Capture the cell that displays the provided text and extract its (X, Y) central coordinate. 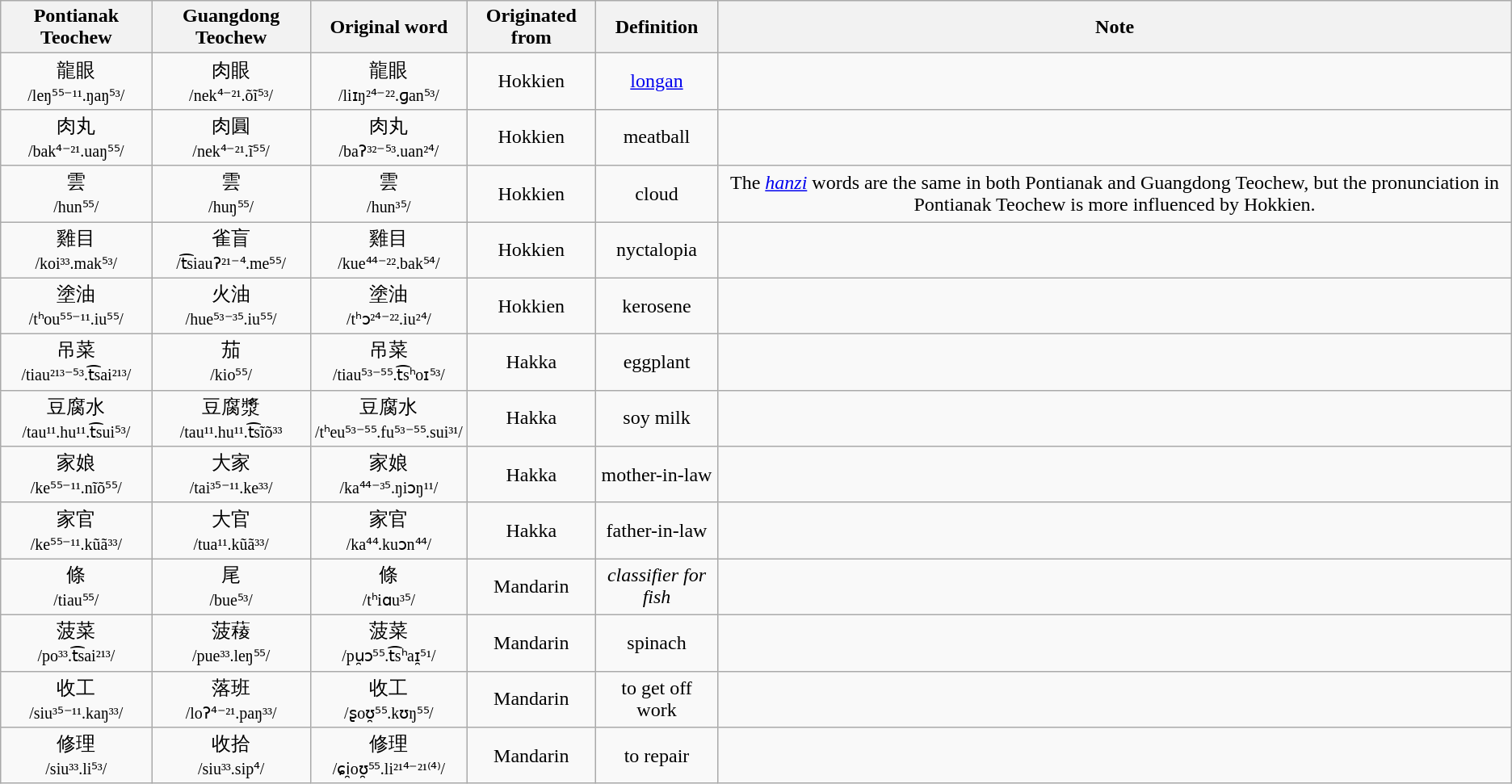
father-in-law (657, 530)
mother-in-law (657, 475)
Original word (388, 27)
吊菜/tiau²¹³⁻⁵³.t͡sai²¹³/ (76, 363)
修理/siu³³.li⁵³/ (76, 756)
雞目/kue⁴⁴⁻²².bak⁵⁴/ (388, 249)
肉丸/baʔ³²⁻⁵³.uan²⁴/ (388, 137)
肉圓/nek⁴⁻²¹.ĩ⁵⁵/ (231, 137)
落班/loʔ⁴⁻²¹.paŋ³³/ (231, 699)
肉丸/bak⁴⁻²¹.uaŋ⁵⁵/ (76, 137)
雲/hun³⁵/ (388, 194)
條/tiau⁵⁵/ (76, 587)
尾/bue⁵³/ (231, 587)
家官/ke⁵⁵⁻¹¹.kũã³³/ (76, 530)
茄/kio⁵⁵/ (231, 363)
cloud (657, 194)
spinach (657, 643)
豆腐水/tʰeu⁵³⁻⁵⁵.fu⁵³⁻⁵⁵.sui³¹/ (388, 418)
修理/ɕi̯oʊ̯⁵⁵.li²¹⁴⁻²¹⁽⁴⁾/ (388, 756)
吊菜/tiau⁵³⁻⁵⁵.t͡sʰoɪ⁵³/ (388, 363)
Originated from (531, 27)
家娘/ka⁴⁴⁻³⁵.ŋiɔŋ¹¹/ (388, 475)
肉眼/nek⁴⁻²¹.õĩ⁵³/ (231, 82)
雲/huŋ⁵⁵/ (231, 194)
雲/hun⁵⁵/ (76, 194)
to repair (657, 756)
The hanzi words are the same in both Pontianak and Guangdong Teochew, but the pronunciation in Pontianak Teochew is more influenced by Hokkien. (1115, 194)
longan (657, 82)
Note (1115, 27)
大家/tai³⁵⁻¹¹.ke³³/ (231, 475)
家娘/ke⁵⁵⁻¹¹.nĩõ⁵⁵/ (76, 475)
收工/siu³⁵⁻¹¹.kaŋ³³/ (76, 699)
塗油/tʰou⁵⁵⁻¹¹.iu⁵⁵/ (76, 306)
meatball (657, 137)
家官/ka⁴⁴.kuɔn⁴⁴/ (388, 530)
豆腐漿/tau¹¹.hu¹¹.t͡sĩõ³³ (231, 418)
菠菜/pu̯ɔ⁵⁵.t͡sʰaɪ̯⁵¹/ (388, 643)
收拾/siu³³.sip⁴/ (231, 756)
龍眼/liɪŋ²⁴⁻²².ɡan⁵³/ (388, 82)
大官/tua¹¹.kũã³³/ (231, 530)
Guangdong Teochew (231, 27)
塗油/tʰɔ²⁴⁻²².iu²⁴/ (388, 306)
收工/ʂoʊ̯⁵⁵.kʊŋ⁵⁵/ (388, 699)
條/tʰiɑu³⁵/ (388, 587)
nyctalopia (657, 249)
雀盲/t͡siauʔ²¹⁻⁴.me⁵⁵/ (231, 249)
to get off work (657, 699)
classifier for fish (657, 587)
豆腐水/tau¹¹.hu¹¹.t͡sui⁵³/ (76, 418)
soy milk (657, 418)
Pontianak Teochew (76, 27)
kerosene (657, 306)
Definition (657, 27)
菠薐/pue³³.leŋ⁵⁵/ (231, 643)
雞目/koi³³.mak⁵³/ (76, 249)
菠菜/po³³.t͡sai²¹³/ (76, 643)
火油/hue⁵³⁻³⁵.iu⁵⁵/ (231, 306)
龍眼/leŋ⁵⁵⁻¹¹.ŋaŋ⁵³/ (76, 82)
eggplant (657, 363)
